Extract the (x, y) coordinate from the center of the cell holding the provided text.  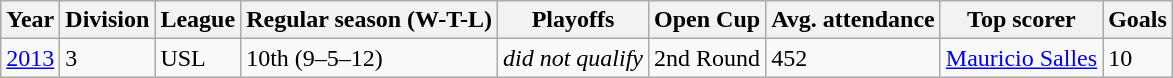
Division (108, 20)
Mauricio Salles (1021, 58)
2013 (30, 58)
Open Cup (708, 20)
Year (30, 20)
Top scorer (1021, 20)
Regular season (W-T-L) (370, 20)
Playoffs (572, 20)
3 (108, 58)
League (198, 20)
10 (1138, 58)
USL (198, 58)
Goals (1138, 20)
10th (9–5–12) (370, 58)
did not qualify (572, 58)
Avg. attendance (854, 20)
2nd Round (708, 58)
452 (854, 58)
